Locate the cell with the specified text and output its [x, y] center coordinate. 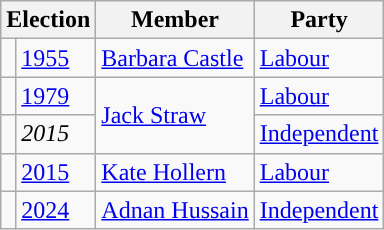
Party [319, 20]
1979 [56, 96]
Adnan Hussain [175, 210]
1955 [56, 58]
Member [175, 20]
Jack Straw [175, 115]
Barbara Castle [175, 58]
Election [48, 20]
Kate Hollern [175, 172]
2024 [56, 210]
